Search for the cell housing the specified text and yield its [x, y] center coordinate. 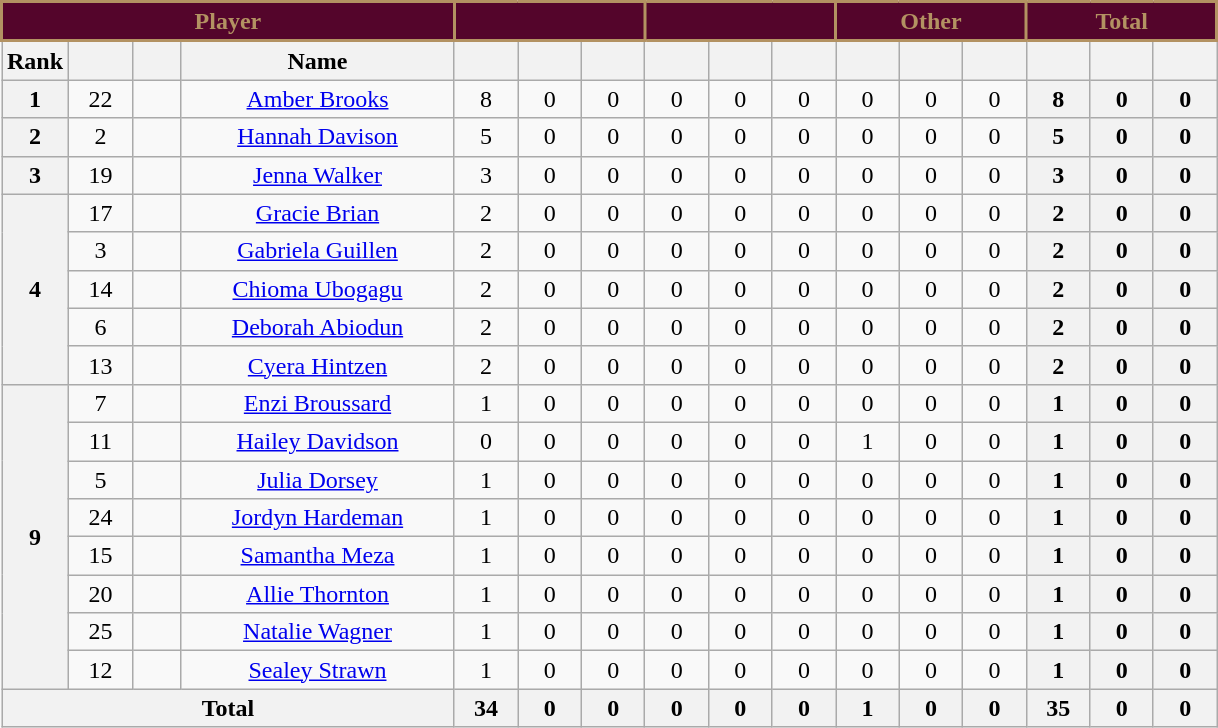
35 [1058, 708]
15 [101, 556]
34 [486, 708]
Rank [36, 60]
13 [101, 365]
Natalie Wagner [318, 632]
14 [101, 289]
Player [228, 22]
Samantha Meza [318, 556]
Amber Brooks [318, 99]
9 [36, 536]
4 [36, 289]
6 [101, 327]
Hailey Davidson [318, 441]
11 [101, 441]
20 [101, 594]
Cyera Hintzen [318, 365]
Jenna Walker [318, 175]
Enzi Broussard [318, 403]
22 [101, 99]
Julia Dorsey [318, 479]
19 [101, 175]
25 [101, 632]
Gabriela Guillen [318, 251]
Other [932, 22]
Hannah Davison [318, 137]
12 [101, 670]
Chioma Ubogagu [318, 289]
Jordyn Hardeman [318, 518]
17 [101, 213]
Gracie Brian [318, 213]
Deborah Abiodun [318, 327]
Name [318, 60]
Sealey Strawn [318, 670]
24 [101, 518]
7 [101, 403]
Allie Thornton [318, 594]
